Extract the [X, Y] coordinate from the center of the cell holding the provided text.  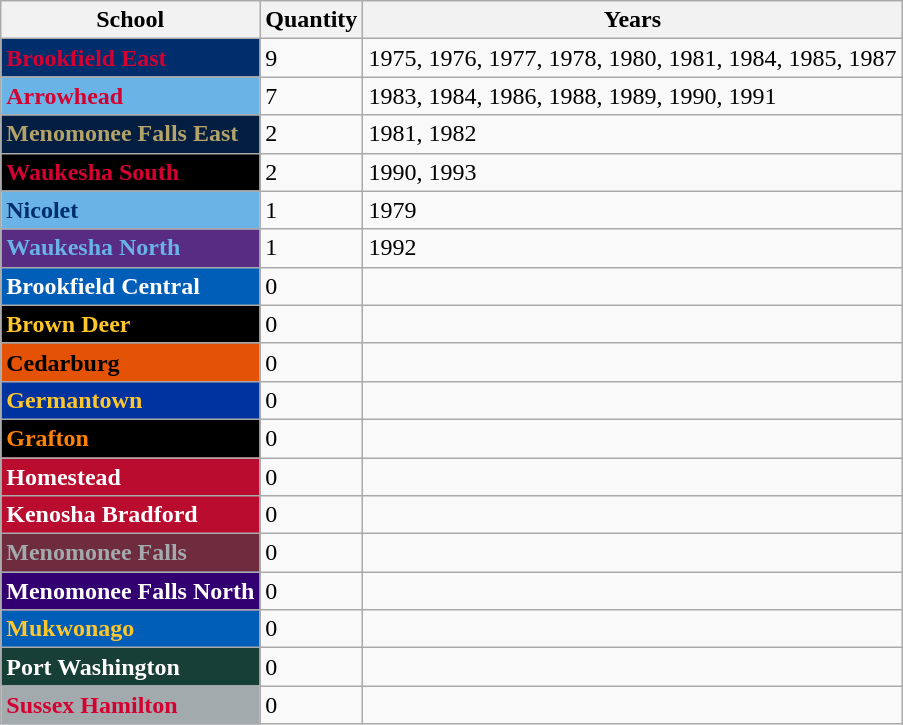
1992 [632, 248]
1990, 1993 [632, 172]
Germantown [130, 400]
Port Washington [130, 667]
Homestead [130, 477]
Brown Deer [130, 324]
9 [312, 58]
Quantity [312, 20]
Waukesha South [130, 172]
1981, 1982 [632, 134]
Kenosha Bradford [130, 515]
Arrowhead [130, 96]
Menomonee Falls East [130, 134]
Sussex Hamilton [130, 705]
Cedarburg [130, 362]
7 [312, 96]
Grafton [130, 438]
1979 [632, 210]
School [130, 20]
Menomonee Falls [130, 553]
Mukwonago [130, 629]
Waukesha North [130, 248]
Brookfield East [130, 58]
Menomonee Falls North [130, 591]
1975, 1976, 1977, 1978, 1980, 1981, 1984, 1985, 1987 [632, 58]
Brookfield Central [130, 286]
1983, 1984, 1986, 1988, 1989, 1990, 1991 [632, 96]
Nicolet [130, 210]
Years [632, 20]
